Determine the (X, Y) coordinate at the center of the cell enclosing the given text.  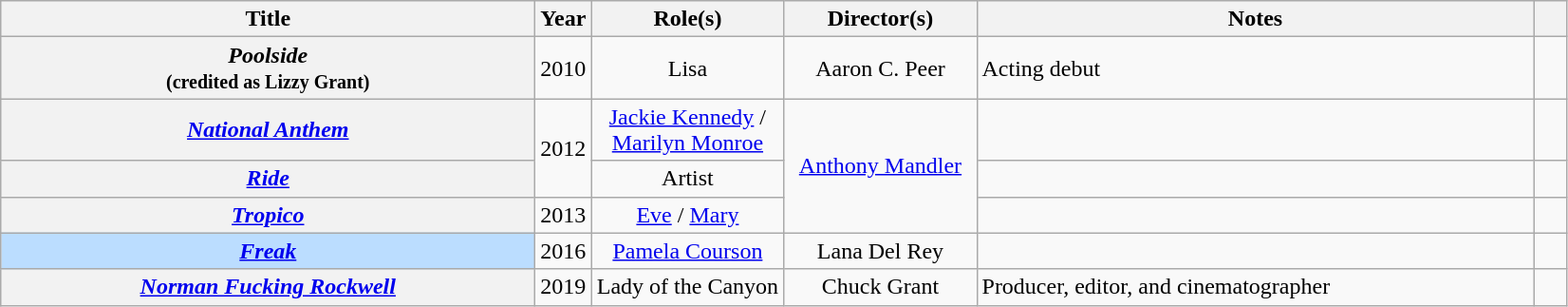
National Anthem (268, 129)
Director(s) (881, 19)
Poolside(credited as Lizzy Grant) (268, 68)
Acting debut (1255, 68)
Notes (1255, 19)
Year (564, 19)
2010 (564, 68)
Pamela Courson (687, 251)
Title (268, 19)
Freak (268, 251)
Chuck Grant (881, 287)
Lady of the Canyon (687, 287)
Jackie Kennedy / Marilyn Monroe (687, 129)
Ride (268, 179)
Artist (687, 179)
Eve / Mary (687, 215)
2019 (564, 287)
Anthony Mandler (881, 165)
Norman Fucking Rockwell (268, 287)
Lana Del Rey (881, 251)
2013 (564, 215)
Producer, editor, and cinematographer (1255, 287)
Lisa (687, 68)
Tropico (268, 215)
Aaron C. Peer (881, 68)
2012 (564, 148)
Role(s) (687, 19)
2016 (564, 251)
